Provide the [X, Y] coordinate of the cell's center where the given text is located.  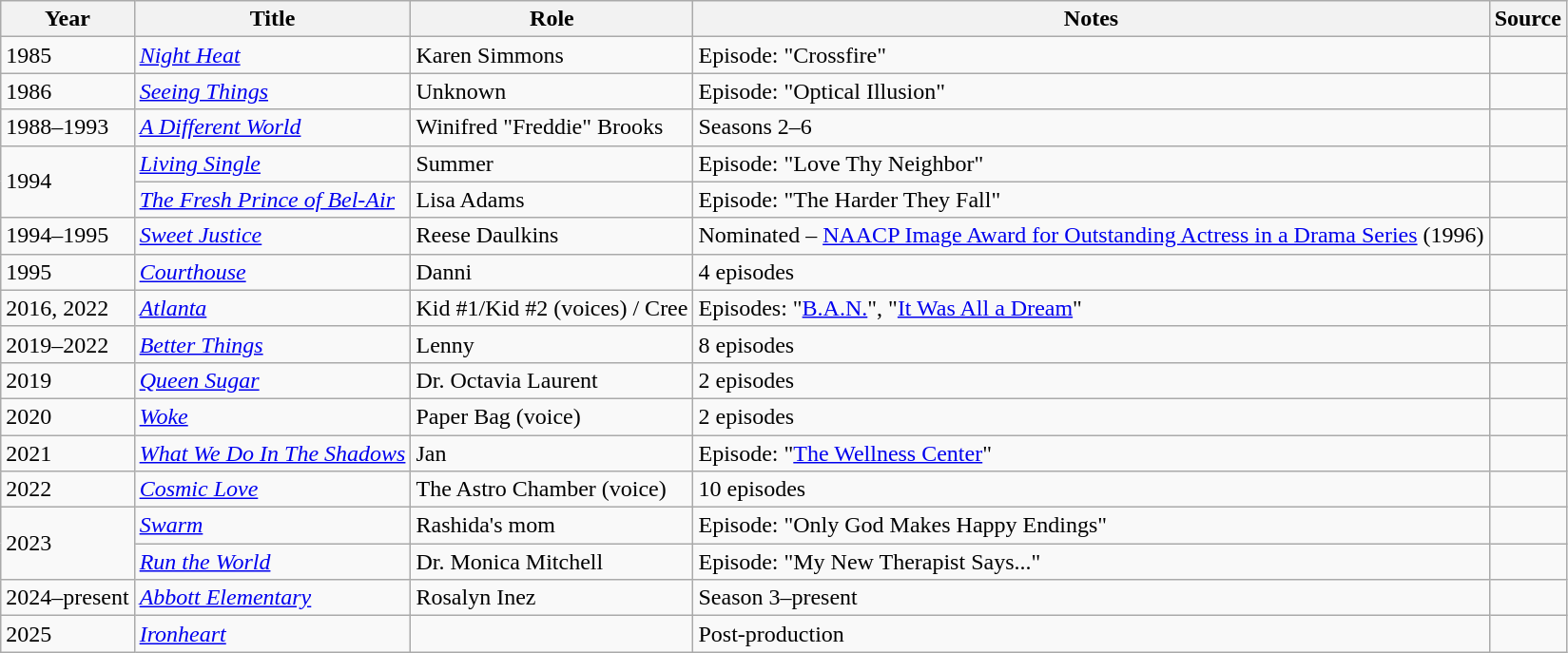
Kid #1/Kid #2 (voices) / Cree [552, 308]
Seeing Things [272, 91]
Atlanta [272, 308]
1995 [68, 272]
1985 [68, 55]
Unknown [552, 91]
2019 [68, 380]
Danni [552, 272]
Cosmic Love [272, 490]
Courthouse [272, 272]
Episode: "The Wellness Center" [1092, 453]
Episode: "My New Therapist Says..." [1092, 562]
2021 [68, 453]
Living Single [272, 163]
Ironheart [272, 634]
Season 3–present [1092, 598]
2020 [68, 416]
2019–2022 [68, 344]
2016, 2022 [68, 308]
Dr. Monica Mitchell [552, 562]
Run the World [272, 562]
1994–1995 [68, 236]
Episode: "Crossfire" [1092, 55]
Abbott Elementary [272, 598]
Year [68, 19]
Seasons 2–6 [1092, 127]
Episode: "Only God Makes Happy Endings" [1092, 526]
1988–1993 [68, 127]
Source [1527, 19]
What We Do In The Shadows [272, 453]
Rosalyn Inez [552, 598]
8 episodes [1092, 344]
Post-production [1092, 634]
Lisa Adams [552, 200]
The Astro Chamber (voice) [552, 490]
Nominated – NAACP Image Award for Outstanding Actress in a Drama Series (1996) [1092, 236]
Swarm [272, 526]
Title [272, 19]
1994 [68, 182]
Sweet Justice [272, 236]
The Fresh Prince of Bel-Air [272, 200]
Episode: "Optical Illusion" [1092, 91]
Episodes: "B.A.N.", "It Was All a Dream" [1092, 308]
Winifred "Freddie" Brooks [552, 127]
2022 [68, 490]
Better Things [272, 344]
Dr. Octavia Laurent [552, 380]
Rashida's mom [552, 526]
Queen Sugar [272, 380]
Lenny [552, 344]
Reese Daulkins [552, 236]
Woke [272, 416]
10 episodes [1092, 490]
2024–present [68, 598]
Night Heat [272, 55]
Summer [552, 163]
4 episodes [1092, 272]
A Different World [272, 127]
Jan [552, 453]
Karen Simmons [552, 55]
2025 [68, 634]
Paper Bag (voice) [552, 416]
1986 [68, 91]
Episode: "The Harder They Fall" [1092, 200]
Episode: "Love Thy Neighbor" [1092, 163]
Role [552, 19]
2023 [68, 544]
Notes [1092, 19]
